Identify which cell holds the provided text, then report its (X, Y) central coordinate. 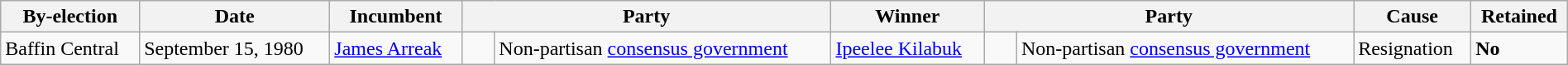
Incumbent (395, 17)
Winner (908, 17)
Date (235, 17)
Resignation (1413, 48)
Baffin Central (70, 48)
By-election (70, 17)
Ipeelee Kilabuk (908, 48)
September 15, 1980 (235, 48)
James Arreak (395, 48)
Retained (1520, 17)
No (1520, 48)
Cause (1413, 17)
